Extract the (X, Y) coordinate from the center of the cell holding the provided text.  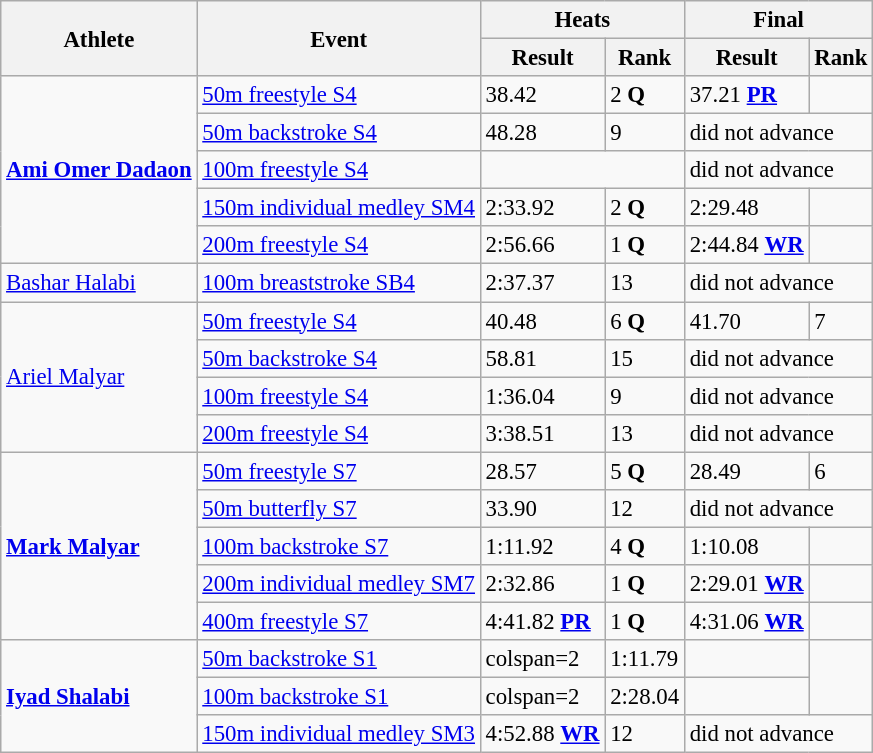
150m individual medley SM3 (338, 734)
2:37.37 (542, 283)
Mark Malyar (99, 546)
400m freestyle S7 (338, 621)
Bashar Halabi (99, 283)
Final (778, 20)
2:29.48 (746, 208)
50m backstroke S1 (338, 659)
Event (338, 38)
48.28 (542, 133)
Athlete (99, 38)
Iyad Shalabi (99, 696)
1:11.79 (645, 659)
1:10.08 (746, 546)
7 (841, 321)
2:44.84 WR (746, 245)
4:41.82 PR (542, 621)
15 (645, 358)
3:38.51 (542, 433)
6 (841, 471)
4:31.06 WR (746, 621)
41.70 (746, 321)
28.49 (746, 471)
50m freestyle S7 (338, 471)
5 Q (645, 471)
37.21 PR (746, 95)
150m individual medley SM4 (338, 208)
33.90 (542, 509)
4 Q (645, 546)
Heats (582, 20)
28.57 (542, 471)
2:32.86 (542, 584)
Ami Omer Dadaon (99, 170)
100m breaststroke SB4 (338, 283)
Ariel Malyar (99, 377)
2:56.66 (542, 245)
38.42 (542, 95)
4:52.88 WR (542, 734)
200m individual medley SM7 (338, 584)
58.81 (542, 358)
100m backstroke S1 (338, 697)
1:11.92 (542, 546)
50m butterfly S7 (338, 509)
100m backstroke S7 (338, 546)
40.48 (542, 321)
2:33.92 (542, 208)
2:28.04 (645, 697)
2:29.01 WR (746, 584)
1:36.04 (542, 396)
6 Q (645, 321)
